Detect which cell encompasses the target text, then output its [X, Y] center coordinate. 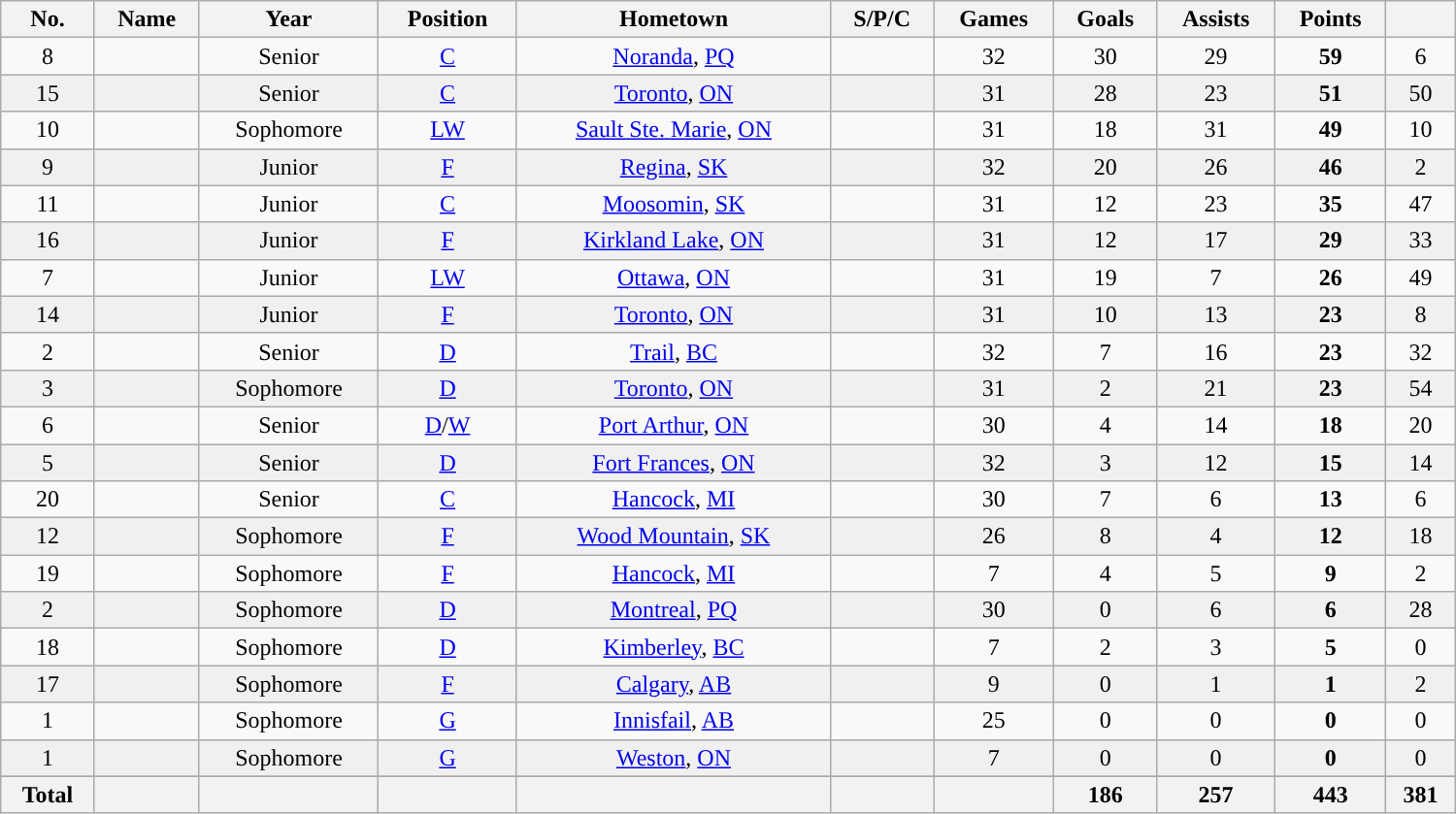
Trail, BC [674, 351]
46 [1331, 167]
11 [48, 204]
35 [1331, 204]
21 [1216, 388]
257 [1216, 795]
Games [994, 19]
25 [994, 721]
50 [1421, 93]
Weston, ON [674, 758]
381 [1421, 795]
Regina, SK [674, 167]
Calgary, AB [674, 684]
Year [289, 19]
Hometown [674, 19]
Moosomin, SK [674, 204]
Assists [1216, 19]
S/P/C [882, 19]
186 [1106, 795]
Port Arthur, ON [674, 425]
Total [48, 795]
Montreal, PQ [674, 610]
Points [1331, 19]
Kimberley, BC [674, 647]
Noranda, PQ [674, 56]
Position [447, 19]
Wood Mountain, SK [674, 537]
Sault Ste. Marie, ON [674, 130]
47 [1421, 204]
Innisfail, AB [674, 721]
54 [1421, 388]
Ottawa, ON [674, 277]
Goals [1106, 19]
No. [48, 19]
D/W [447, 425]
59 [1331, 56]
Name [147, 19]
443 [1331, 795]
Kirkland Lake, ON [674, 241]
Fort Frances, ON [674, 463]
51 [1331, 93]
33 [1421, 241]
